Pinpoint the cell where the given text exists, returning its [X, Y] midpoint coordinate. 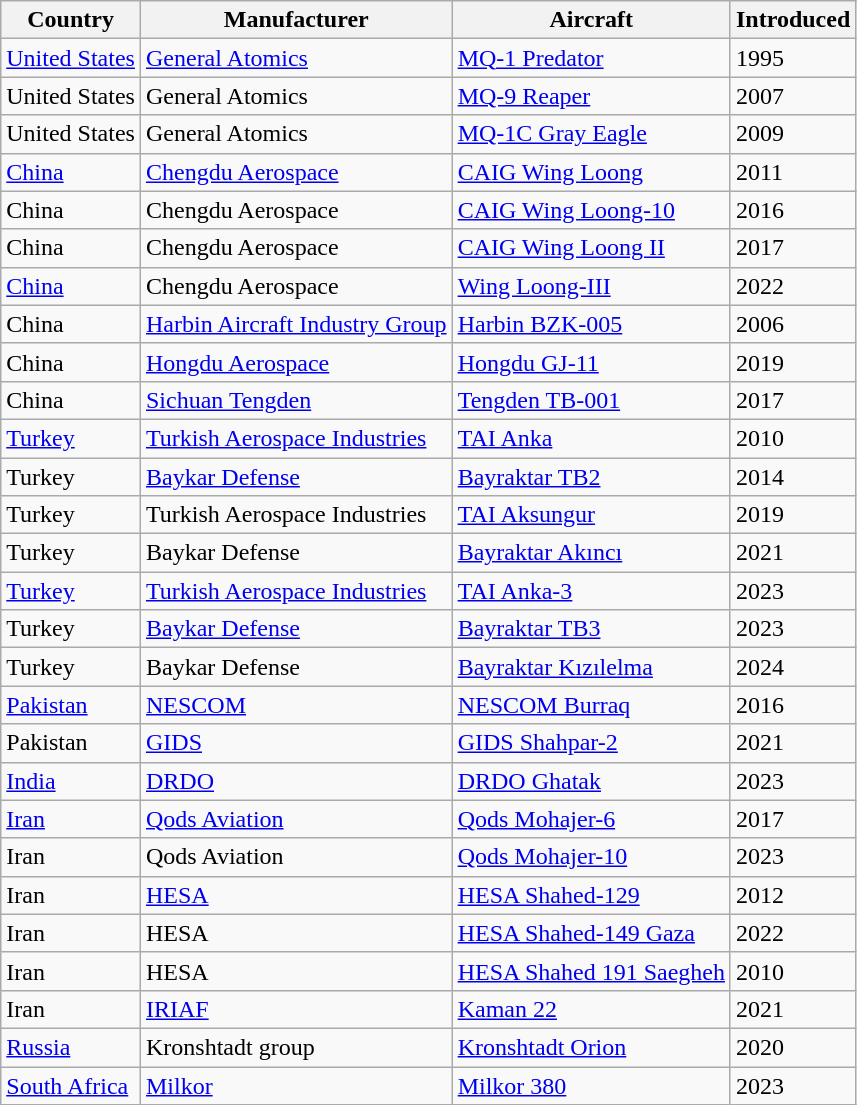
Country [71, 20]
India [71, 781]
DRDO Ghatak [591, 781]
2007 [792, 96]
2006 [792, 324]
Hongdu GJ-11 [591, 362]
NESCOM Burraq [591, 705]
CAIG Wing Loong-10 [591, 210]
2012 [792, 895]
TAI Aksungur [591, 515]
IRIAF [296, 1009]
Wing Loong-III [591, 286]
GIDS Shahpar-2 [591, 743]
Introduced [792, 20]
2009 [792, 134]
HESA Shahed 191 Saegheh [591, 971]
2020 [792, 1047]
2014 [792, 477]
CAIG Wing Loong [591, 172]
TAI Anka [591, 438]
Bayraktar Kızılelma [591, 667]
Milkor [296, 1085]
Bayraktar Akıncı [591, 553]
Harbin BZK-005 [591, 324]
HESA Shahed-149 Gaza [591, 933]
Kronshtadt Orion [591, 1047]
Manufacturer [296, 20]
2011 [792, 172]
Bayraktar TB3 [591, 629]
Qods Mohajer-6 [591, 819]
Milkor 380 [591, 1085]
MQ-1C Gray Eagle [591, 134]
NESCOM [296, 705]
MQ-9 Reaper [591, 96]
Kaman 22 [591, 1009]
2024 [792, 667]
Bayraktar TB2 [591, 477]
Russia [71, 1047]
Qods Mohajer-10 [591, 857]
DRDO [296, 781]
Tengden TB-001 [591, 400]
CAIG Wing Loong II [591, 248]
Kronshtadt group [296, 1047]
GIDS [296, 743]
South Africa [71, 1085]
Harbin Aircraft Industry Group [296, 324]
1995 [792, 58]
MQ-1 Predator [591, 58]
Sichuan Tengden [296, 400]
HESA Shahed-129 [591, 895]
TAI Anka-3 [591, 591]
Aircraft [591, 20]
Hongdu Aerospace [296, 362]
